Output the [X, Y] coordinate of the center of the cell containing the given text.  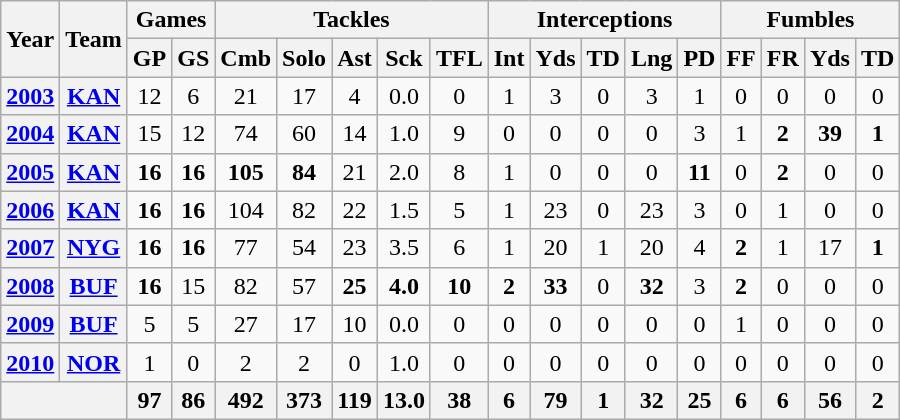
Sck [404, 58]
54 [304, 248]
27 [246, 324]
4.0 [404, 286]
492 [246, 400]
105 [246, 172]
PD [700, 58]
Games [170, 20]
NOR [94, 362]
Solo [304, 58]
22 [355, 210]
Year [30, 39]
Lng [651, 58]
TFL [459, 58]
2005 [30, 172]
2010 [30, 362]
373 [304, 400]
2.0 [404, 172]
86 [194, 400]
97 [149, 400]
9 [459, 134]
56 [830, 400]
2009 [30, 324]
77 [246, 248]
74 [246, 134]
Interceptions [604, 20]
FR [782, 58]
119 [355, 400]
104 [246, 210]
60 [304, 134]
84 [304, 172]
33 [556, 286]
2008 [30, 286]
Ast [355, 58]
Fumbles [810, 20]
8 [459, 172]
2004 [30, 134]
2006 [30, 210]
2007 [30, 248]
1.5 [404, 210]
38 [459, 400]
Team [94, 39]
Tackles [352, 20]
57 [304, 286]
GP [149, 58]
FF [741, 58]
2003 [30, 96]
NYG [94, 248]
GS [194, 58]
Cmb [246, 58]
13.0 [404, 400]
79 [556, 400]
Int [509, 58]
14 [355, 134]
3.5 [404, 248]
39 [830, 134]
11 [700, 172]
